Return the (x, y) coordinate for the center point of the cell that contains the specified text.  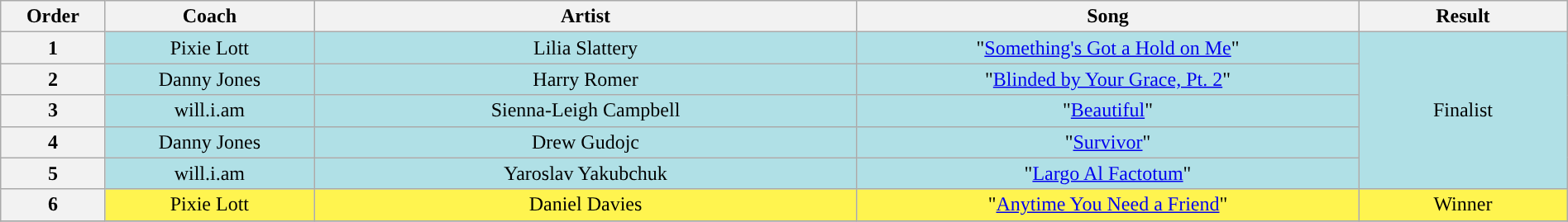
5 (53, 173)
Sienna-Leigh Campbell (586, 111)
Winner (1464, 205)
Drew Gudojc (586, 142)
Song (1107, 17)
"Beautiful" (1107, 111)
1 (53, 48)
Artist (586, 17)
4 (53, 142)
"Blinded by Your Grace, Pt. 2" (1107, 79)
Daniel Davies (586, 205)
"Largo Al Factotum" (1107, 173)
"Anytime You Need a Friend" (1107, 205)
"Something's Got a Hold on Me" (1107, 48)
Coach (210, 17)
2 (53, 79)
Harry Romer (586, 79)
3 (53, 111)
6 (53, 205)
"Survivor" (1107, 142)
Yaroslav Yakubchuk (586, 173)
Order (53, 17)
Result (1464, 17)
Lilia Slattery (586, 48)
Finalist (1464, 111)
